Extract the [X, Y] coordinate from the center of the cell holding the provided text.  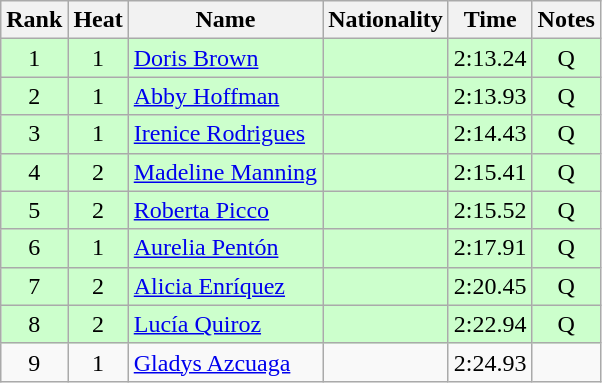
8 [34, 324]
4 [34, 172]
Gladys Azcuaga [225, 362]
2:14.43 [490, 134]
Notes [566, 20]
Heat [98, 20]
Time [490, 20]
Name [225, 20]
2:13.93 [490, 96]
Nationality [386, 20]
Doris Brown [225, 58]
Alicia Enríquez [225, 286]
2:15.41 [490, 172]
7 [34, 286]
2:24.93 [490, 362]
Irenice Rodrigues [225, 134]
2:17.91 [490, 248]
9 [34, 362]
Abby Hoffman [225, 96]
6 [34, 248]
Lucía Quiroz [225, 324]
2:15.52 [490, 210]
3 [34, 134]
Aurelia Pentón [225, 248]
Madeline Manning [225, 172]
2:20.45 [490, 286]
Roberta Picco [225, 210]
5 [34, 210]
2:22.94 [490, 324]
Rank [34, 20]
2:13.24 [490, 58]
